Pinpoint the cell where the given text exists, returning its (X, Y) midpoint coordinate. 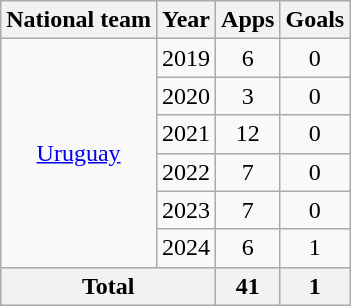
Apps (248, 20)
Uruguay (79, 153)
Year (186, 20)
2023 (186, 210)
National team (79, 20)
3 (248, 96)
2019 (186, 58)
2024 (186, 248)
41 (248, 286)
2020 (186, 96)
2022 (186, 172)
12 (248, 134)
Total (108, 286)
2021 (186, 134)
Goals (315, 20)
